Capture the cell that displays the provided text and extract its [X, Y] central coordinate. 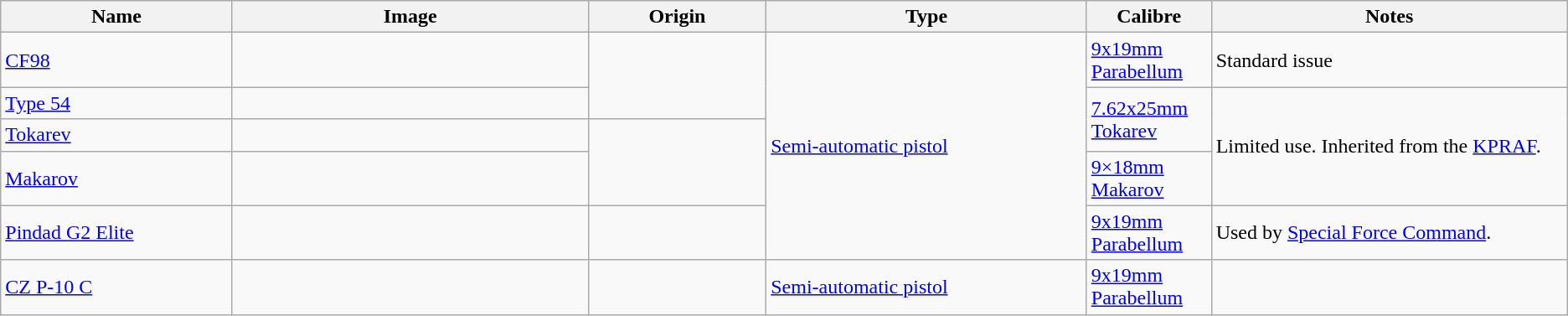
Name [116, 17]
Standard issue [1389, 60]
CZ P-10 C [116, 287]
Calibre [1149, 17]
Image [410, 17]
CF98 [116, 60]
7.62x25mm Tokarev [1149, 119]
Makarov [116, 178]
Used by Special Force Command. [1389, 233]
Pindad G2 Elite [116, 233]
Origin [677, 17]
Type 54 [116, 103]
Tokarev [116, 135]
Notes [1389, 17]
Type [926, 17]
Limited use. Inherited from the KPRAF. [1389, 146]
9×18mm Makarov [1149, 178]
